Scan for the cell matching the given text and deliver its (X, Y) coordinate at center. 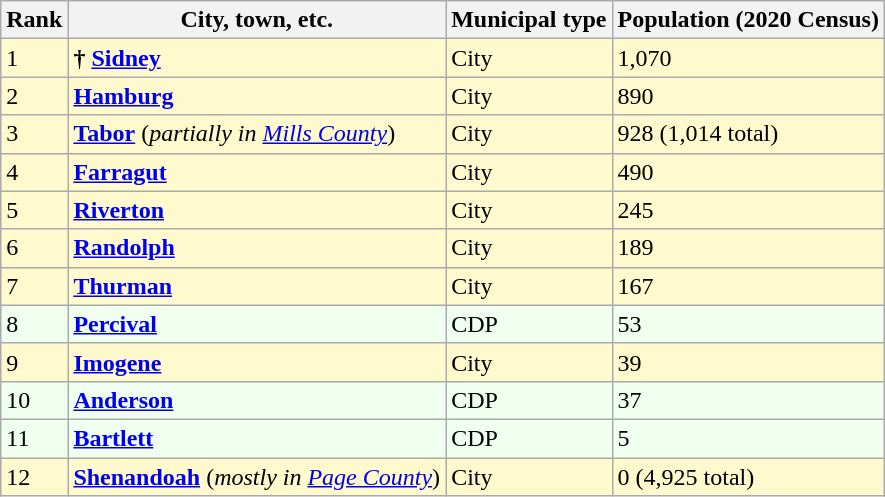
12 (34, 477)
Hamburg (257, 96)
4 (34, 172)
928 (1,014 total) (748, 134)
Thurman (257, 286)
Bartlett (257, 438)
8 (34, 324)
2 (34, 96)
† Sidney (257, 58)
11 (34, 438)
Population (2020 Census) (748, 20)
Shenandoah (mostly in Page County) (257, 477)
7 (34, 286)
245 (748, 210)
Percival (257, 324)
Anderson (257, 400)
Riverton (257, 210)
37 (748, 400)
189 (748, 248)
0 (4,925 total) (748, 477)
Farragut (257, 172)
53 (748, 324)
10 (34, 400)
1,070 (748, 58)
890 (748, 96)
Municipal type (529, 20)
6 (34, 248)
167 (748, 286)
Rank (34, 20)
9 (34, 362)
39 (748, 362)
3 (34, 134)
Tabor (partially in Mills County) (257, 134)
Imogene (257, 362)
City, town, etc. (257, 20)
1 (34, 58)
Randolph (257, 248)
490 (748, 172)
